Detect which cell encompasses the target text, then output its [x, y] center coordinate. 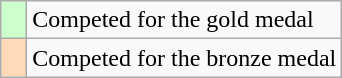
Competed for the gold medal [184, 20]
Competed for the bronze medal [184, 58]
